Search for the cell housing the specified text and yield its (X, Y) center coordinate. 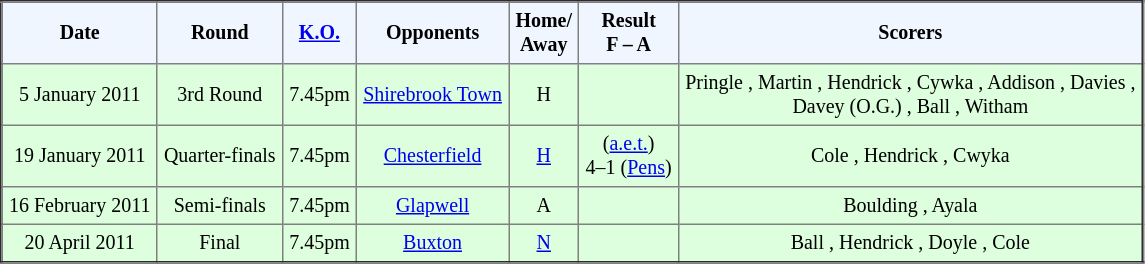
Date (80, 33)
Final (220, 243)
Scorers (910, 33)
N (544, 243)
Chesterfield (432, 156)
Home/Away (544, 33)
5 January 2011 (80, 95)
Glapwell (432, 206)
A (544, 206)
Opponents (432, 33)
ResultF – A (629, 33)
20 April 2011 (80, 243)
16 February 2011 (80, 206)
Buxton (432, 243)
Boulding , Ayala (910, 206)
Pringle , Martin , Hendrick , Cywka , Addison , Davies , Davey (O.G.) , Ball , Witham (910, 95)
Cole , Hendrick , Cwyka (910, 156)
Round (220, 33)
Shirebrook Town (432, 95)
Semi-finals (220, 206)
K.O. (319, 33)
Quarter-finals (220, 156)
19 January 2011 (80, 156)
Ball , Hendrick , Doyle , Cole (910, 243)
3rd Round (220, 95)
(a.e.t.) 4–1 (Pens) (629, 156)
